Scan for the cell matching the given text and deliver its (x, y) coordinate at center. 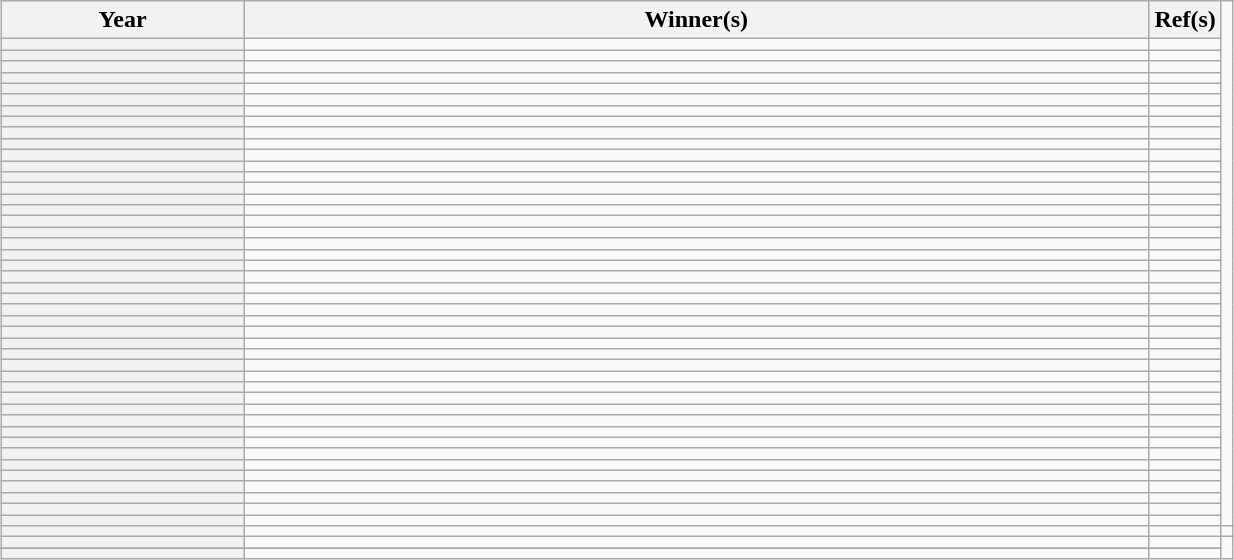
Ref(s) (1185, 20)
Winner(s) (696, 20)
Year (123, 20)
